Locate the cell with the specified text and output its (X, Y) center coordinate. 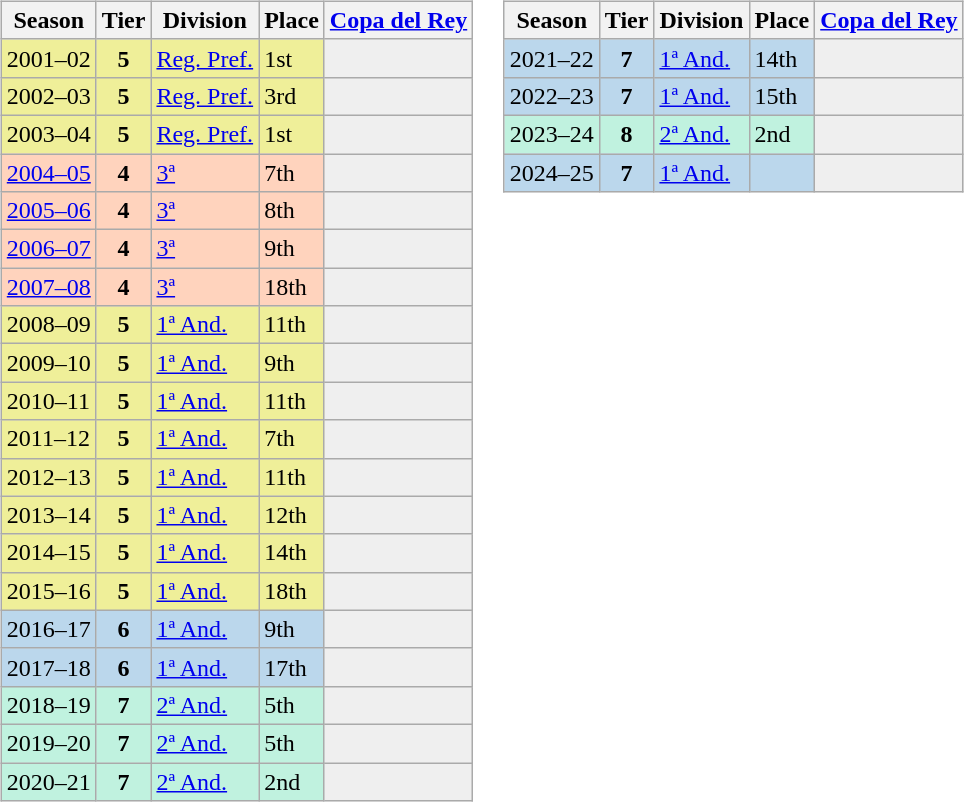
2015–16 (48, 591)
2019–20 (48, 743)
2009–10 (48, 363)
8th (292, 211)
2013–14 (48, 515)
15th (782, 96)
2011–12 (48, 439)
2007–08 (48, 287)
2001–02 (48, 58)
2018–19 (48, 705)
2017–18 (48, 667)
17th (292, 667)
12th (292, 515)
2004–05 (48, 173)
2006–07 (48, 249)
2008–09 (48, 325)
2016–17 (48, 629)
2021–22 (552, 58)
2023–24 (552, 134)
8 (626, 134)
2014–15 (48, 553)
2003–04 (48, 134)
3rd (292, 96)
2010–11 (48, 401)
2012–13 (48, 477)
2005–06 (48, 211)
2002–03 (48, 96)
2020–21 (48, 781)
2024–25 (552, 173)
2022–23 (552, 96)
